For the text-containing cell, return its midpoint in [x, y] coordinate format. 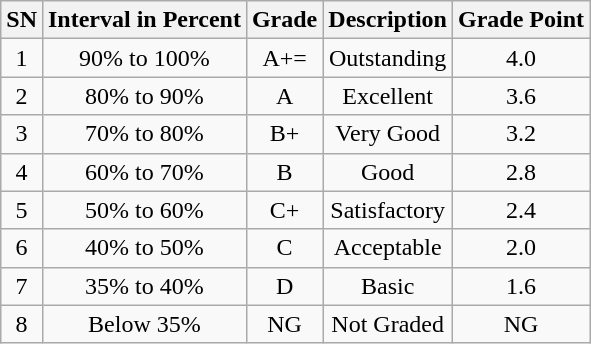
C+ [284, 210]
4 [22, 172]
4.0 [522, 58]
Very Good [388, 134]
5 [22, 210]
B+ [284, 134]
Basic [388, 286]
A+= [284, 58]
90% to 100% [144, 58]
Grade Point [522, 20]
Outstanding [388, 58]
2.0 [522, 248]
3.6 [522, 96]
60% to 70% [144, 172]
70% to 80% [144, 134]
2.8 [522, 172]
Excellent [388, 96]
D [284, 286]
Interval in Percent [144, 20]
1 [22, 58]
7 [22, 286]
3.2 [522, 134]
2 [22, 96]
C [284, 248]
SN [22, 20]
Not Graded [388, 324]
Acceptable [388, 248]
B [284, 172]
1.6 [522, 286]
Satisfactory [388, 210]
40% to 50% [144, 248]
Good [388, 172]
3 [22, 134]
80% to 90% [144, 96]
2.4 [522, 210]
Below 35% [144, 324]
Grade [284, 20]
A [284, 96]
35% to 40% [144, 286]
6 [22, 248]
8 [22, 324]
Description [388, 20]
50% to 60% [144, 210]
